Extract the (X, Y) coordinate from the center of the cell holding the provided text.  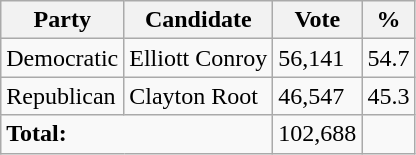
Party (62, 20)
Democratic (62, 58)
% (388, 20)
Republican (62, 96)
Elliott Conroy (198, 58)
54.7 (388, 58)
Clayton Root (198, 96)
46,547 (318, 96)
45.3 (388, 96)
102,688 (318, 134)
Total: (137, 134)
Candidate (198, 20)
Vote (318, 20)
56,141 (318, 58)
